Provide the (X, Y) coordinate of the cell's center where the given text is located.  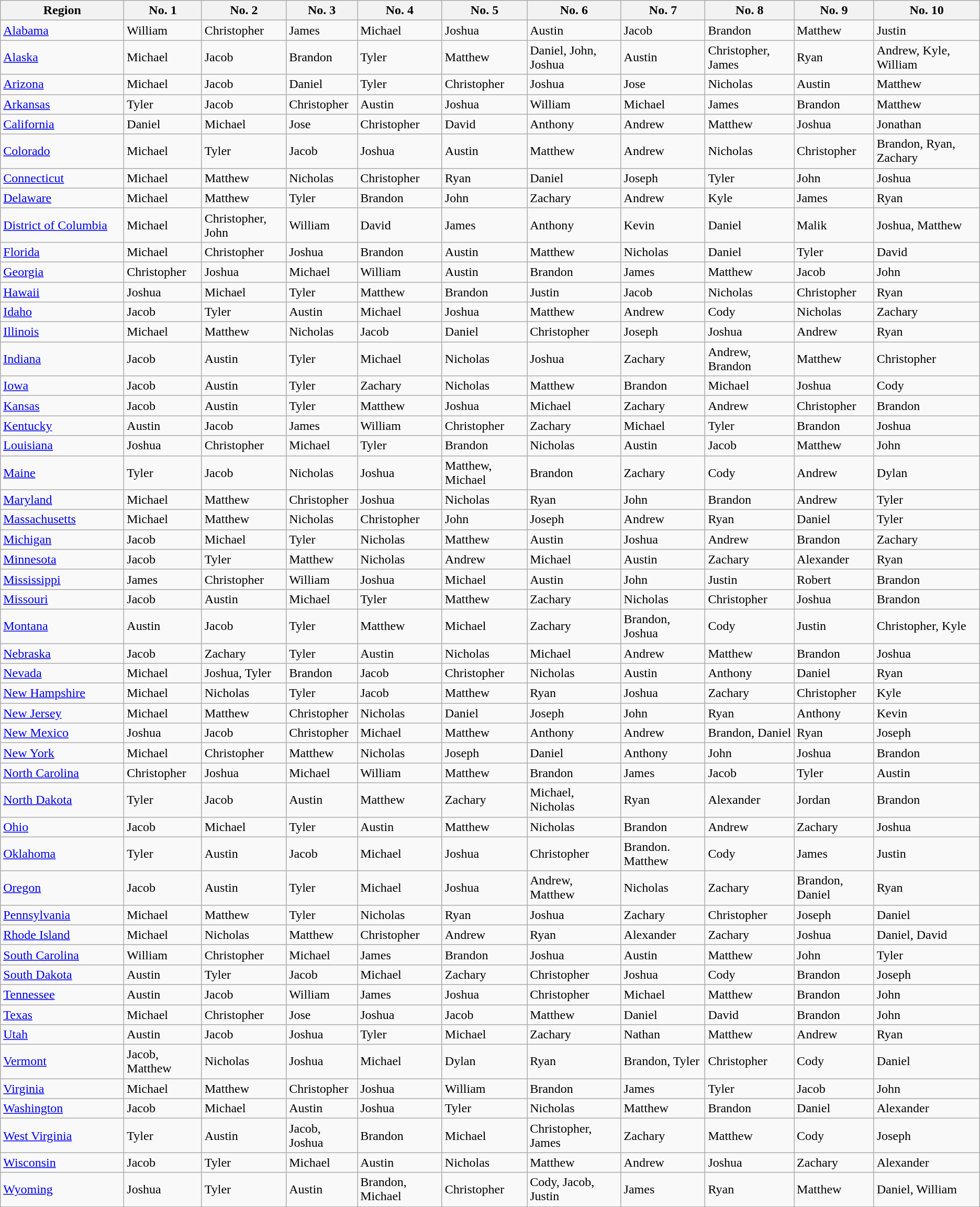
Utah (62, 1035)
Nathan (663, 1035)
Texas (62, 1014)
No. 4 (400, 10)
Louisiana (62, 446)
Missouri (62, 599)
Alaska (62, 58)
Iowa (62, 386)
South Dakota (62, 975)
South Carolina (62, 955)
Montana (62, 626)
Matthew, Michael (484, 472)
Illinois (62, 332)
Colorado (62, 151)
North Dakota (62, 800)
New Hampshire (62, 693)
Joshua, Tyler (244, 673)
Wyoming (62, 1190)
No. 2 (244, 10)
Jacob, Joshua (322, 1135)
Delaware (62, 198)
Arkansas (62, 104)
Idaho (62, 312)
Daniel, John, Joshua (574, 58)
Wisconsin (62, 1162)
Jonathan (927, 124)
Christopher, John (244, 225)
Mississippi (62, 579)
Arizona (62, 84)
Daniel, David (927, 935)
New Jersey (62, 713)
Brandon, Tyler (663, 1062)
Christopher, Kyle (927, 626)
Oregon (62, 888)
Region (62, 10)
Kentucky (62, 426)
New York (62, 753)
No. 3 (322, 10)
Ohio (62, 827)
District of Columbia (62, 225)
Hawaii (62, 292)
No. 8 (750, 10)
Andrew, Kyle, William (927, 58)
No. 10 (927, 10)
Pennsylvania (62, 915)
Robert (834, 579)
West Virginia (62, 1135)
Washington (62, 1109)
Maine (62, 472)
Georgia (62, 272)
Connecticut (62, 178)
Minnesota (62, 559)
No. 6 (574, 10)
Brandon, Michael (400, 1190)
Rhode Island (62, 935)
No. 9 (834, 10)
Cody, Jacob, Justin (574, 1190)
Andrew, Brandon (750, 359)
Brandon, Ryan, Zachary (927, 151)
Nebraska (62, 653)
Michigan (62, 539)
Michael, Nicholas (574, 800)
Brandon. Matthew (663, 854)
Florida (62, 252)
Alabama (62, 30)
Kansas (62, 406)
Virginia (62, 1089)
Jacob, Matthew (163, 1062)
North Carolina (62, 773)
Daniel, William (927, 1190)
California (62, 124)
Tennessee (62, 994)
New Mexico (62, 733)
Malik (834, 225)
Jordan (834, 800)
Nevada (62, 673)
No. 5 (484, 10)
Vermont (62, 1062)
Indiana (62, 359)
Maryland (62, 500)
Brandon, Joshua (663, 626)
No. 1 (163, 10)
Massachusetts (62, 519)
Oklahoma (62, 854)
Joshua, Matthew (927, 225)
No. 7 (663, 10)
Andrew, Matthew (574, 888)
